For the text-containing cell, return its midpoint in [x, y] coordinate format. 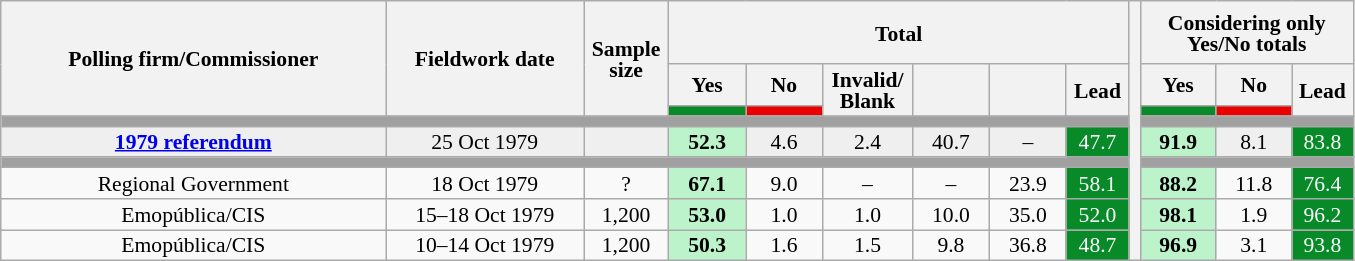
40.7 [950, 142]
15–18 Oct 1979 [485, 214]
53.0 [708, 214]
4.6 [784, 142]
Total [899, 32]
8.1 [1254, 142]
47.7 [1097, 142]
25 Oct 1979 [485, 142]
Sample size [626, 58]
48.7 [1097, 246]
88.2 [1178, 184]
Fieldwork date [485, 58]
Considering onlyYes/No totals [1246, 32]
10–14 Oct 1979 [485, 246]
Regional Government [194, 184]
58.1 [1097, 184]
23.9 [1028, 184]
96.9 [1178, 246]
18 Oct 1979 [485, 184]
9.0 [784, 184]
83.8 [1322, 142]
35.0 [1028, 214]
52.0 [1097, 214]
1.5 [867, 246]
98.1 [1178, 214]
10.0 [950, 214]
76.4 [1322, 184]
Invalid/Blank [867, 90]
? [626, 184]
96.2 [1322, 214]
50.3 [708, 246]
52.3 [708, 142]
11.8 [1254, 184]
1.6 [784, 246]
1979 referendum [194, 142]
93.8 [1322, 246]
1.9 [1254, 214]
91.9 [1178, 142]
9.8 [950, 246]
67.1 [708, 184]
36.8 [1028, 246]
2.4 [867, 142]
3.1 [1254, 246]
Polling firm/Commissioner [194, 58]
